Pinpoint the cell where the given text exists, returning its (x, y) midpoint coordinate. 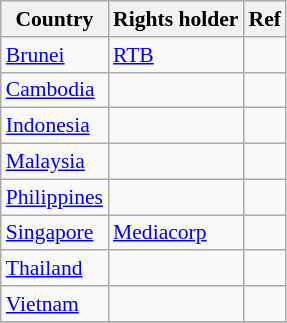
Vietnam (54, 304)
Ref (264, 19)
Indonesia (54, 126)
Rights holder (176, 19)
Malaysia (54, 162)
Thailand (54, 269)
Singapore (54, 233)
Brunei (54, 55)
RTB (176, 55)
Philippines (54, 197)
Cambodia (54, 90)
Country (54, 19)
Mediacorp (176, 233)
